From the cell containing the given text, extract its center point as [x, y] coordinate. 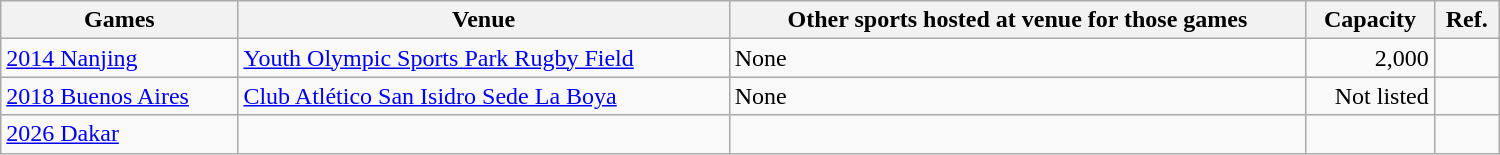
Other sports hosted at venue for those games [1017, 20]
Youth Olympic Sports Park Rugby Field [484, 58]
Capacity [1370, 20]
2018 Buenos Aires [120, 96]
Ref. [1466, 20]
Not listed [1370, 96]
Club Atlético San Isidro Sede La Boya [484, 96]
2,000 [1370, 58]
Games [120, 20]
2014 Nanjing [120, 58]
Venue [484, 20]
2026 Dakar [120, 134]
